Detect which cell encompasses the target text, then output its (X, Y) center coordinate. 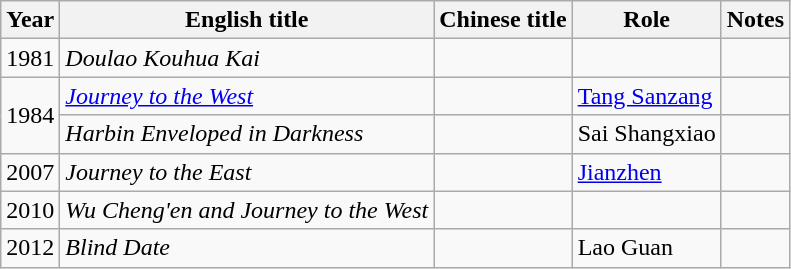
Role (646, 20)
Year (30, 20)
Journey to the East (247, 172)
Doulao Kouhua Kai (247, 58)
Jianzhen (646, 172)
2007 (30, 172)
Wu Cheng'en and Journey to the West (247, 210)
1981 (30, 58)
Harbin Enveloped in Darkness (247, 134)
Sai Shangxiao (646, 134)
Notes (755, 20)
Chinese title (503, 20)
1984 (30, 115)
English title (247, 20)
Blind Date (247, 248)
Tang Sanzang (646, 96)
Lao Guan (646, 248)
2010 (30, 210)
2012 (30, 248)
Journey to the West (247, 96)
